Output the (X, Y) coordinate of the center of the cell containing the given text.  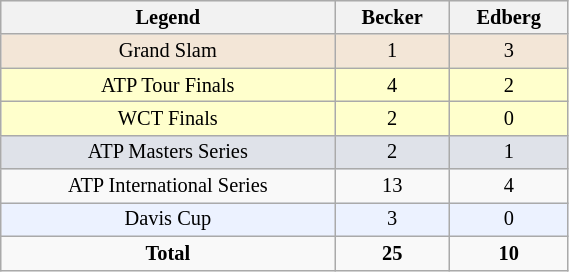
ATP Masters Series (168, 152)
25 (392, 253)
Edberg (509, 17)
WCT Finals (168, 118)
ATP International Series (168, 186)
Grand Slam (168, 51)
Becker (392, 17)
Total (168, 253)
ATP Tour Finals (168, 85)
13 (392, 186)
Davis Cup (168, 219)
10 (509, 253)
Legend (168, 17)
